Capture the cell that displays the provided text and extract its [X, Y] central coordinate. 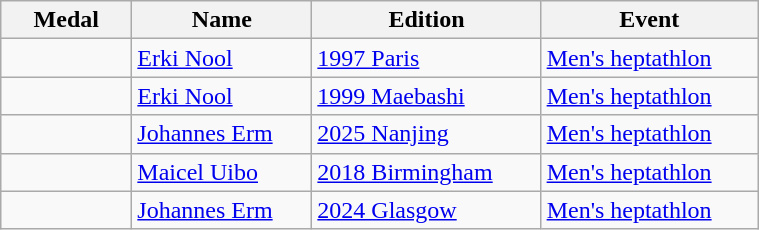
2025 Nanjing [426, 134]
Event [650, 20]
Medal [66, 20]
2018 Birmingham [426, 172]
1999 Maebashi [426, 96]
2024 Glasgow [426, 210]
Maicel Uibo [222, 172]
1997 Paris [426, 58]
Name [222, 20]
Edition [426, 20]
